Extract the [x, y] coordinate from the center of the cell holding the provided text.  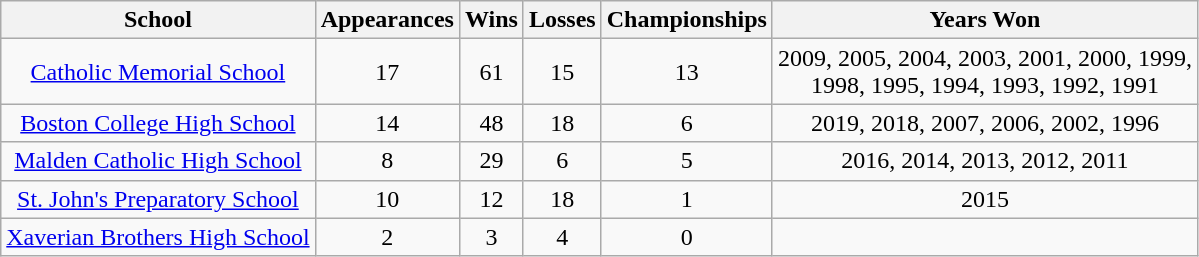
5 [686, 161]
4 [562, 237]
2015 [984, 199]
2016, 2014, 2013, 2012, 2011 [984, 161]
48 [491, 123]
8 [387, 161]
Wins [491, 20]
61 [491, 72]
10 [387, 199]
Xaverian Brothers High School [158, 237]
2019, 2018, 2007, 2006, 2002, 1996 [984, 123]
17 [387, 72]
0 [686, 237]
St. John's Preparatory School [158, 199]
Appearances [387, 20]
School [158, 20]
15 [562, 72]
14 [387, 123]
3 [491, 237]
13 [686, 72]
1 [686, 199]
Catholic Memorial School [158, 72]
2009, 2005, 2004, 2003, 2001, 2000, 1999, 1998, 1995, 1994, 1993, 1992, 1991 [984, 72]
29 [491, 161]
Malden Catholic High School [158, 161]
Boston College High School [158, 123]
12 [491, 199]
Championships [686, 20]
Losses [562, 20]
2 [387, 237]
Years Won [984, 20]
